Detect which cell encompasses the target text, then output its (X, Y) center coordinate. 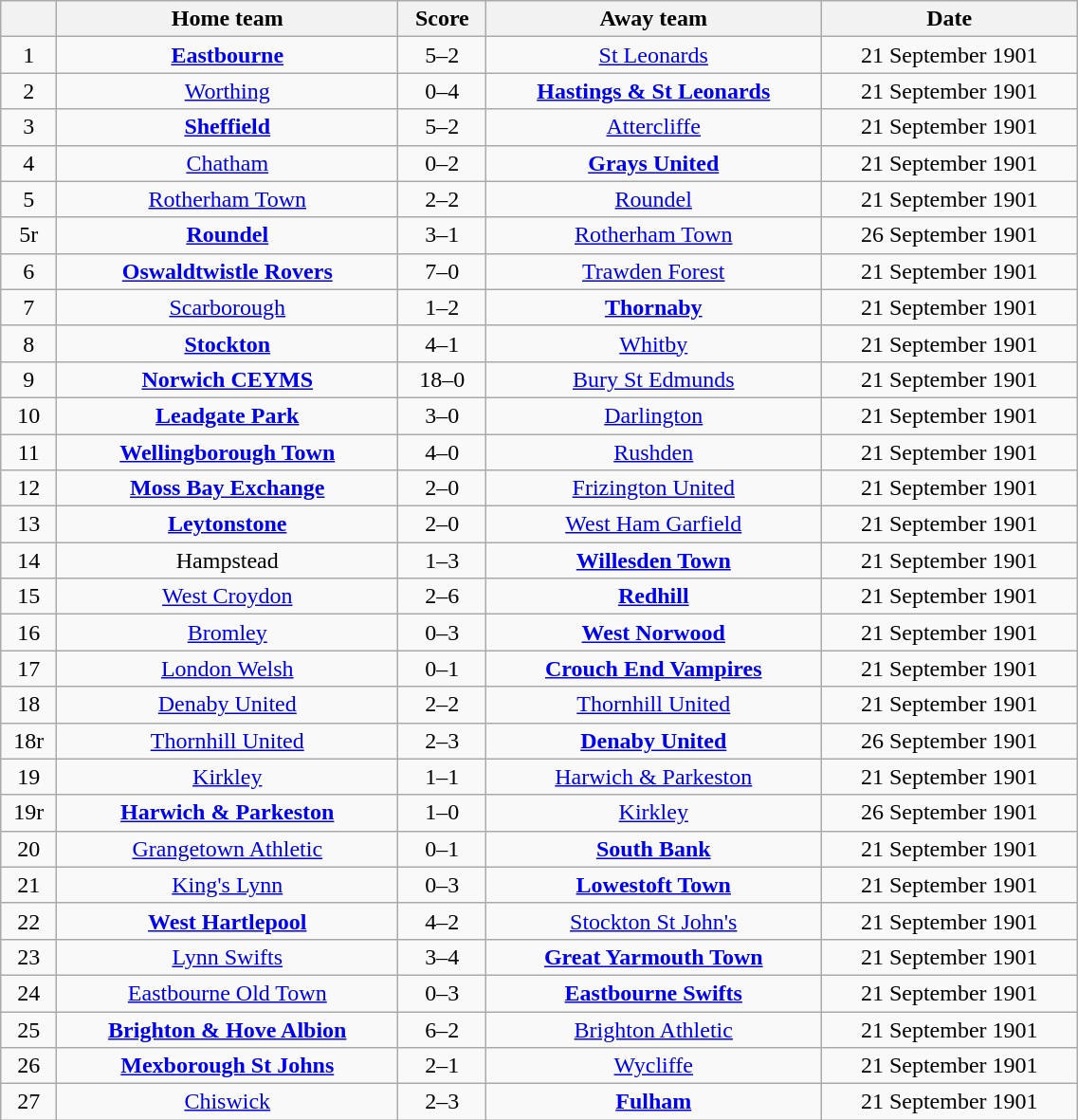
21 (28, 885)
19r (28, 813)
Fulham (654, 1102)
West Ham Garfield (654, 524)
Whitby (654, 343)
17 (28, 669)
Mexborough St Johns (228, 1066)
18 (28, 705)
4 (28, 163)
London Welsh (228, 669)
Trawden Forest (654, 271)
Great Yarmouth Town (654, 957)
4–2 (442, 921)
Eastbourne Swifts (654, 993)
1–3 (442, 560)
Scarborough (228, 307)
8 (28, 343)
3–1 (442, 235)
15 (28, 597)
Away team (654, 19)
10 (28, 415)
Thornaby (654, 307)
Leytonstone (228, 524)
Wycliffe (654, 1066)
Score (442, 19)
3–0 (442, 415)
Moss Bay Exchange (228, 488)
Lynn Swifts (228, 957)
18–0 (442, 379)
0–2 (442, 163)
Bromley (228, 633)
25 (28, 1029)
Stockton (228, 343)
4–1 (442, 343)
Redhill (654, 597)
Chiswick (228, 1102)
24 (28, 993)
Date (950, 19)
West Croydon (228, 597)
Brighton & Hove Albion (228, 1029)
7 (28, 307)
3 (28, 127)
West Hartlepool (228, 921)
Eastbourne (228, 55)
Chatham (228, 163)
1 (28, 55)
West Norwood (654, 633)
6–2 (442, 1029)
3–4 (442, 957)
5 (28, 199)
King's Lynn (228, 885)
Willesden Town (654, 560)
Frizington United (654, 488)
13 (28, 524)
14 (28, 560)
5r (28, 235)
Lowestoft Town (654, 885)
St Leonards (654, 55)
20 (28, 849)
27 (28, 1102)
Hastings & St Leonards (654, 91)
Darlington (654, 415)
4–0 (442, 452)
23 (28, 957)
Bury St Edmunds (654, 379)
1–1 (442, 777)
0–4 (442, 91)
6 (28, 271)
Norwich CEYMS (228, 379)
2–6 (442, 597)
16 (28, 633)
1–2 (442, 307)
19 (28, 777)
Home team (228, 19)
18r (28, 741)
2–1 (442, 1066)
9 (28, 379)
Worthing (228, 91)
2 (28, 91)
Leadgate Park (228, 415)
26 (28, 1066)
Crouch End Vampires (654, 669)
Hampstead (228, 560)
12 (28, 488)
Grangetown Athletic (228, 849)
1–0 (442, 813)
Wellingborough Town (228, 452)
22 (28, 921)
Oswaldtwistle Rovers (228, 271)
Grays United (654, 163)
Sheffield (228, 127)
Stockton St John's (654, 921)
Brighton Athletic (654, 1029)
South Bank (654, 849)
Rushden (654, 452)
7–0 (442, 271)
11 (28, 452)
Attercliffe (654, 127)
Eastbourne Old Town (228, 993)
